Extract the [X, Y] coordinate from the center of the cell holding the provided text.  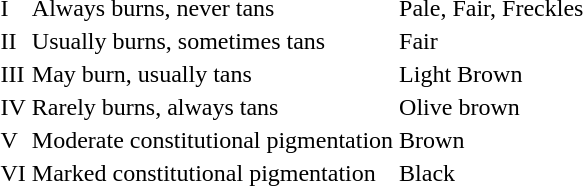
Moderate constitutional pigmentation [212, 140]
Rarely burns, always tans [212, 107]
Usually burns, sometimes tans [212, 41]
May burn, usually tans [212, 74]
